Pinpoint the cell where the given text exists, returning its [x, y] midpoint coordinate. 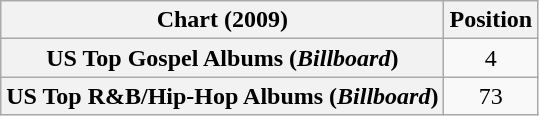
Position [491, 20]
US Top R&B/Hip-Hop Albums (Billboard) [222, 96]
73 [491, 96]
4 [491, 58]
Chart (2009) [222, 20]
US Top Gospel Albums (Billboard) [222, 58]
